Find where the given text appears and provide that cell's center as (X, Y) coordinate. 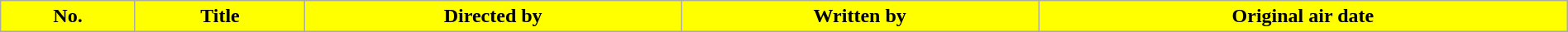
Written by (860, 16)
Title (220, 16)
No. (68, 16)
Original air date (1303, 16)
Directed by (493, 16)
